Determine the [x, y] coordinate at the center of the cell enclosing the given text.  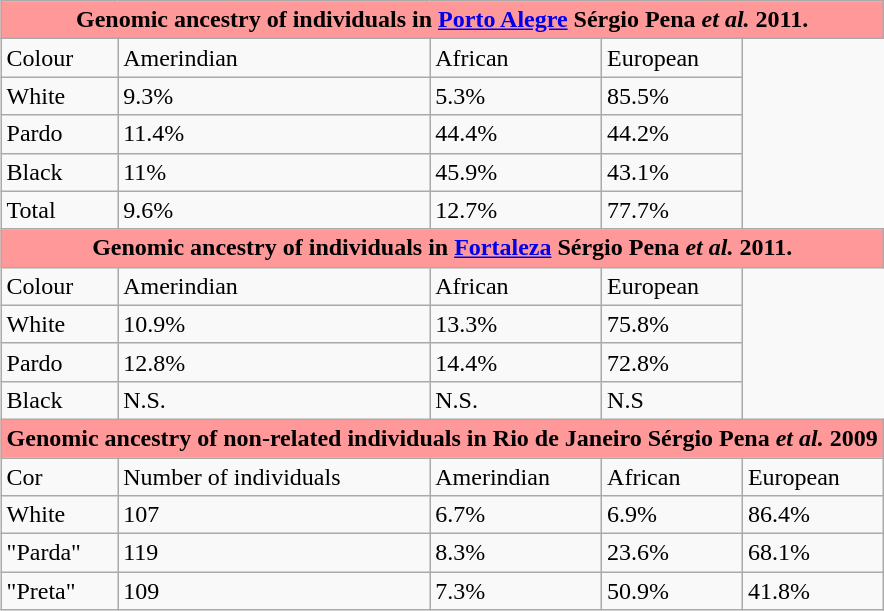
44.4% [516, 134]
11.4% [274, 134]
"Parda" [60, 553]
11% [274, 172]
12.8% [274, 362]
77.7% [672, 210]
8.3% [516, 553]
45.9% [516, 172]
75.8% [672, 324]
107 [274, 515]
9.6% [274, 210]
N.S [672, 400]
9.3% [274, 96]
68.1% [812, 553]
Genomic ancestry of individuals in Porto Alegre Sérgio Pena et al. 2011. [442, 20]
Number of individuals [274, 477]
50.9% [672, 591]
44.2% [672, 134]
Genomic ancestry of individuals in Fortaleza Sérgio Pena et al. 2011. [442, 248]
6.9% [672, 515]
5.3% [516, 96]
Total [60, 210]
72.8% [672, 362]
14.4% [516, 362]
12.7% [516, 210]
43.1% [672, 172]
23.6% [672, 553]
41.8% [812, 591]
Genomic ancestry of non-related individuals in Rio de Janeiro Sérgio Pena et al. 2009 [442, 438]
7.3% [516, 591]
"Preta" [60, 591]
6.7% [516, 515]
85.5% [672, 96]
109 [274, 591]
10.9% [274, 324]
Cor [60, 477]
86.4% [812, 515]
119 [274, 553]
13.3% [516, 324]
